Output the (x, y) coordinate of the center of the cell containing the given text.  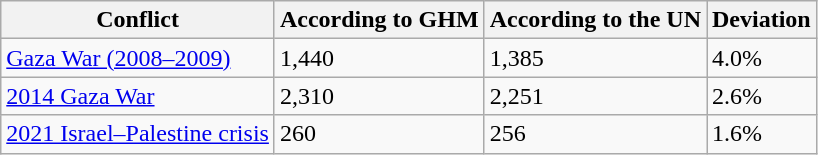
2,251 (595, 96)
Gaza War (2008–2009) (138, 58)
1,440 (379, 58)
According to GHM (379, 20)
256 (595, 134)
2014 Gaza War (138, 96)
Conflict (138, 20)
260 (379, 134)
According to the UN (595, 20)
1,385 (595, 58)
2,310 (379, 96)
4.0% (761, 58)
Deviation (761, 20)
2021 Israel–Palestine crisis (138, 134)
2.6% (761, 96)
1.6% (761, 134)
